Pinpoint the cell where the given text exists, returning its [x, y] midpoint coordinate. 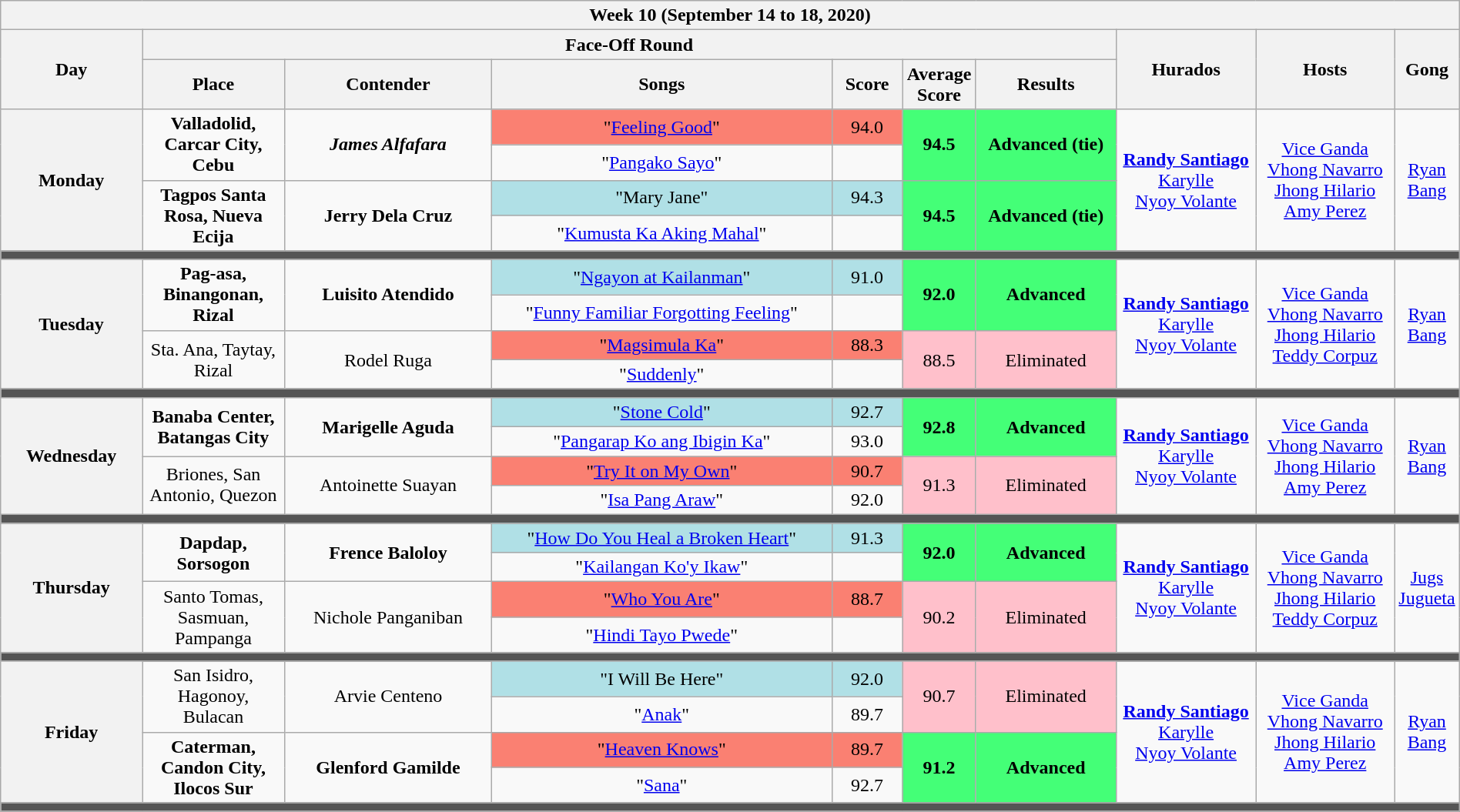
90.2 [939, 617]
"Kailangan Ko'y Ikaw" [662, 567]
Frence Baloloy [388, 553]
"Pangako Sayo" [662, 162]
"Suddenly" [662, 374]
Luisito Atendido [388, 295]
"Heaven Knows" [662, 750]
Glenford Gamilde [388, 767]
Jugs Jugueta [1427, 588]
91.2 [939, 767]
Thursday [72, 588]
Monday [72, 180]
Valladolid, Carcar City, Cebu [213, 145]
Tagpos Santa Rosa, Nueva Ecija [213, 216]
Songs [662, 85]
Hurados [1186, 69]
94.0 [867, 127]
94.3 [867, 198]
Week 10 (September 14 to 18, 2020) [730, 15]
"Kumusta Ka Aking Mahal" [662, 233]
Pag-asa, Binangonan, Rizal [213, 295]
Santo Tomas, Sasmuan, Pampanga [213, 617]
"How Do You Heal a Broken Heart" [662, 538]
"Pangarap Ko ang Ibigin Ka" [662, 441]
Nichole Panganiban [388, 617]
Arvie Centeno [388, 697]
Marigelle Aguda [388, 426]
Day [72, 69]
"Hindi Tayo Pwede" [662, 635]
88.7 [867, 600]
"Feeling Good" [662, 127]
"Mary Jane" [662, 198]
88.5 [939, 359]
"Who You Are" [662, 600]
"Anak" [662, 714]
88.3 [867, 345]
Antoinette Suayan [388, 485]
Rodel Ruga [388, 359]
Place [213, 85]
James Alfafara [388, 145]
San Isidro, Hagonoy, Bulacan [213, 697]
"Magsimula Ka" [662, 345]
"Try It on My Own" [662, 470]
Gong [1427, 69]
Briones, San Antonio, Quezon [213, 485]
Face-Off Round [628, 45]
Banaba Center, Batangas City [213, 426]
Contender [388, 85]
Score [867, 85]
Wednesday [72, 456]
"Isa Pang Araw" [662, 500]
"Sana" [662, 785]
Sta. Ana, Taytay, Rizal [213, 359]
Average Score [939, 85]
93.0 [867, 441]
Caterman, Candon City, Ilocos Sur [213, 767]
"Funny Familiar Forgotting Feeling" [662, 312]
Hosts [1325, 69]
91.0 [867, 277]
92.8 [939, 426]
Tuesday [72, 324]
Friday [72, 732]
Dapdap, Sorsogon [213, 553]
Jerry Dela Cruz [388, 216]
"Stone Cold" [662, 412]
"Ngayon at Kailanman" [662, 277]
"I Will Be Here" [662, 679]
Results [1046, 85]
